For the text-containing cell, return its midpoint in (x, y) coordinate format. 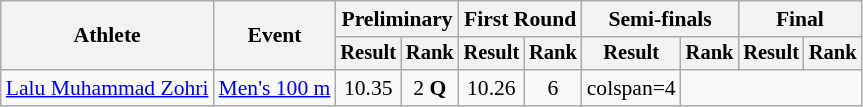
Men's 100 m (275, 88)
Event (275, 36)
First Round (520, 19)
10.26 (492, 88)
6 (553, 88)
2 Q (430, 88)
Lalu Muhammad Zohri (108, 88)
Final (800, 19)
10.35 (368, 88)
colspan=4 (632, 88)
Athlete (108, 36)
Preliminary (396, 19)
Semi-finals (660, 19)
